For the text-containing cell, return its midpoint in (x, y) coordinate format. 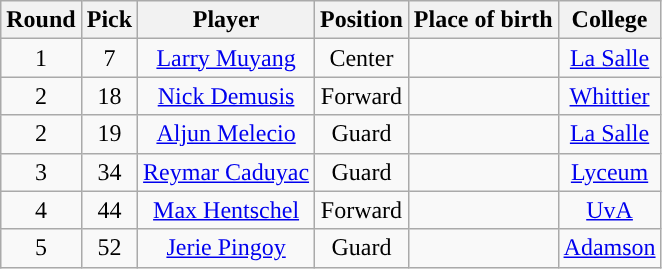
Aljun Melecio (226, 134)
34 (109, 172)
Reymar Caduyac (226, 172)
3 (41, 172)
Adamson (610, 248)
UvA (610, 210)
Nick Demusis (226, 96)
Lyceum (610, 172)
College (610, 20)
Jerie Pingoy (226, 248)
Position (362, 20)
1 (41, 58)
18 (109, 96)
Larry Muyang (226, 58)
Round (41, 20)
Whittier (610, 96)
44 (109, 210)
7 (109, 58)
Max Hentschel (226, 210)
Place of birth (483, 20)
5 (41, 248)
19 (109, 134)
4 (41, 210)
Pick (109, 20)
Player (226, 20)
Center (362, 58)
52 (109, 248)
